Return the [x, y] coordinate for the center point of the cell that contains the specified text.  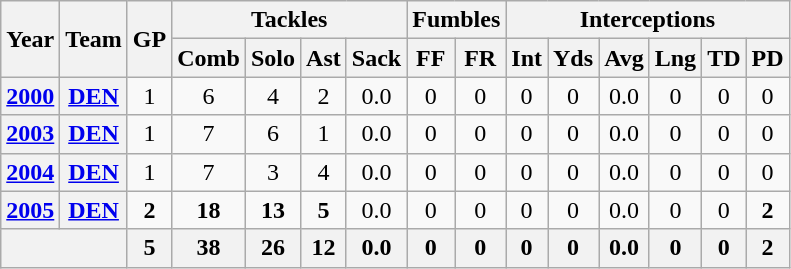
TD [724, 58]
FF [431, 58]
Year [30, 39]
3 [272, 172]
PD [768, 58]
Lng [675, 58]
2000 [30, 96]
GP [149, 39]
13 [272, 210]
Team [94, 39]
Comb [209, 58]
Tackles [290, 20]
Interceptions [648, 20]
2003 [30, 134]
Fumbles [456, 20]
Yds [574, 58]
2005 [30, 210]
12 [324, 248]
Avg [624, 58]
38 [209, 248]
26 [272, 248]
Int [527, 58]
Ast [324, 58]
2004 [30, 172]
Sack [376, 58]
Solo [272, 58]
18 [209, 210]
FR [480, 58]
